Extract the [X, Y] coordinate from the center of the cell holding the provided text.  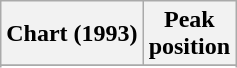
Chart (1993) [72, 34]
Peakposition [189, 34]
